Find where the given text appears and provide that cell's center as [X, Y] coordinate. 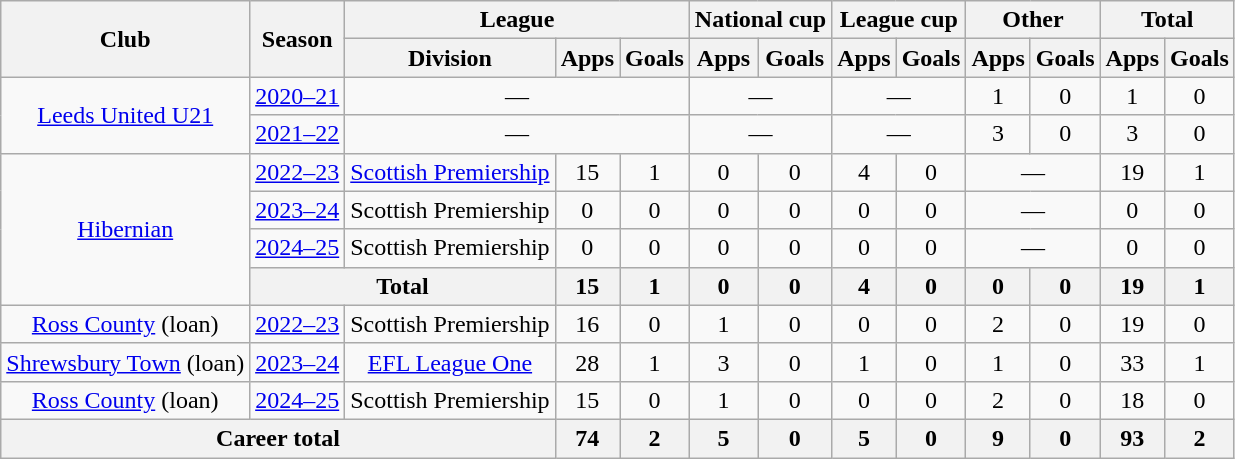
74 [587, 438]
National cup [760, 20]
Season [298, 39]
Shrewsbury Town (loan) [126, 362]
EFL League One [450, 362]
Division [450, 58]
28 [587, 362]
Other [1033, 20]
League cup [899, 20]
18 [1132, 400]
2020–21 [298, 96]
Club [126, 39]
16 [587, 324]
2021–22 [298, 134]
Hibernian [126, 229]
33 [1132, 362]
93 [1132, 438]
League [518, 20]
9 [998, 438]
Career total [278, 438]
Leeds United U21 [126, 115]
